Capture the cell that displays the provided text and extract its [X, Y] central coordinate. 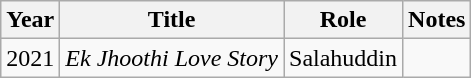
Title [172, 20]
Notes [437, 20]
Year [30, 20]
Ek Jhoothi Love Story [172, 58]
Salahuddin [344, 58]
2021 [30, 58]
Role [344, 20]
